Locate the cell with the specified text and output its (X, Y) center coordinate. 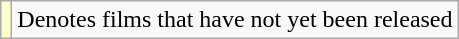
Denotes films that have not yet been released (235, 20)
